Locate the cell with the specified text and output its [X, Y] center coordinate. 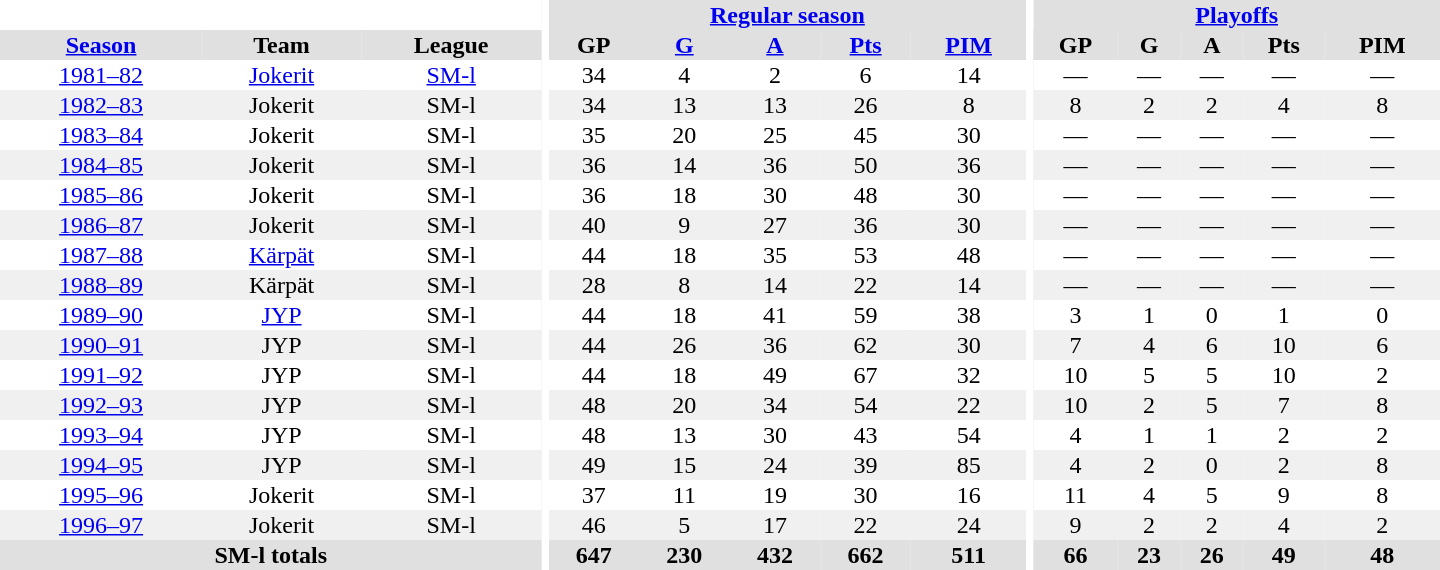
28 [594, 285]
1986–87 [101, 225]
1983–84 [101, 135]
1987–88 [101, 255]
62 [866, 345]
Playoffs [1236, 15]
1994–95 [101, 465]
15 [684, 465]
Regular season [787, 15]
SM-l totals [270, 555]
1991–92 [101, 375]
23 [1150, 555]
41 [776, 315]
1989–90 [101, 315]
27 [776, 225]
3 [1075, 315]
1985–86 [101, 195]
16 [968, 495]
1992–93 [101, 405]
1990–91 [101, 345]
1993–94 [101, 435]
230 [684, 555]
1982–83 [101, 105]
1996–97 [101, 525]
50 [866, 165]
46 [594, 525]
59 [866, 315]
39 [866, 465]
1988–89 [101, 285]
Team [282, 45]
662 [866, 555]
League [451, 45]
85 [968, 465]
25 [776, 135]
19 [776, 495]
1981–82 [101, 75]
67 [866, 375]
40 [594, 225]
38 [968, 315]
53 [866, 255]
37 [594, 495]
45 [866, 135]
17 [776, 525]
Season [101, 45]
66 [1075, 555]
1984–85 [101, 165]
511 [968, 555]
1995–96 [101, 495]
432 [776, 555]
32 [968, 375]
647 [594, 555]
43 [866, 435]
